Search for the cell housing the specified text and yield its [x, y] center coordinate. 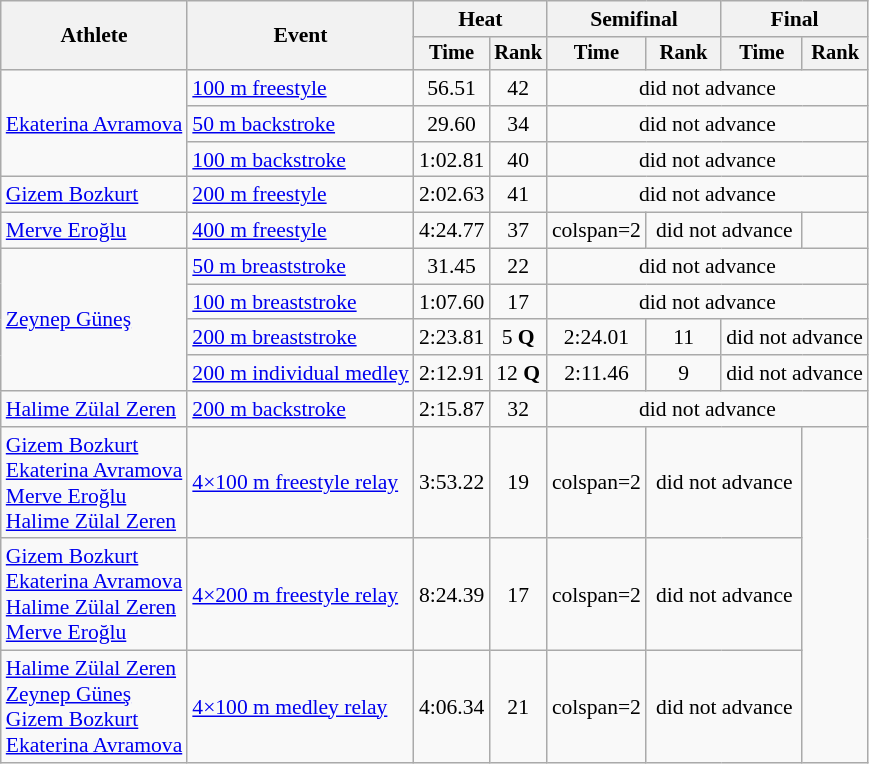
3:53.22 [452, 483]
32 [518, 409]
100 m breaststroke [300, 302]
56.51 [452, 88]
Gizem BozkurtEkaterina AvramovaHalime Zülal ZerenMerve Eroğlu [94, 595]
21 [518, 707]
100 m freestyle [300, 88]
31.45 [452, 267]
19 [518, 483]
41 [518, 195]
50 m breaststroke [300, 267]
5 Q [518, 338]
4×200 m freestyle relay [300, 595]
400 m freestyle [300, 231]
1:02.81 [452, 160]
Merve Eroğlu [94, 231]
22 [518, 267]
200 m backstroke [300, 409]
4×100 m freestyle relay [300, 483]
29.60 [452, 124]
Athlete [94, 36]
42 [518, 88]
4:24.77 [452, 231]
Event [300, 36]
50 m backstroke [300, 124]
Ekaterina Avramova [94, 124]
2:15.87 [452, 409]
2:02.63 [452, 195]
200 m freestyle [300, 195]
2:12.91 [452, 373]
2:24.01 [596, 338]
1:07.60 [452, 302]
8:24.39 [452, 595]
Halime Zülal ZerenZeynep GüneşGizem BozkurtEkaterina Avramova [94, 707]
Zeynep Güneş [94, 320]
2:23.81 [452, 338]
4×100 m medley relay [300, 707]
40 [518, 160]
2:11.46 [596, 373]
12 Q [518, 373]
Halime Zülal Zeren [94, 409]
37 [518, 231]
4:06.34 [452, 707]
200 m breaststroke [300, 338]
Final [794, 19]
Gizem BozkurtEkaterina AvramovaMerve EroğluHalime Zülal Zeren [94, 483]
100 m backstroke [300, 160]
Semifinal [634, 19]
Gizem Bozkurt [94, 195]
Heat [480, 19]
11 [684, 338]
34 [518, 124]
9 [684, 373]
200 m individual medley [300, 373]
